Identify which cell holds the provided text, then report its [X, Y] central coordinate. 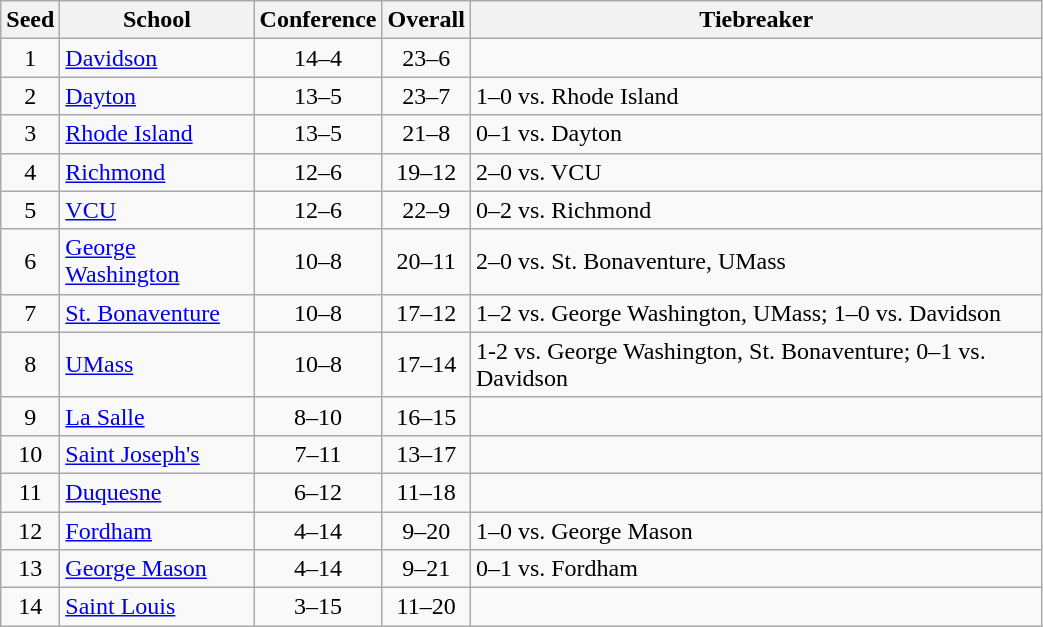
Saint Joseph's [157, 454]
2–0 vs. St. Bonaventure, UMass [756, 262]
12 [30, 531]
Seed [30, 20]
Richmond [157, 172]
7 [30, 313]
0–1 vs. Fordham [756, 569]
17–12 [426, 313]
23–6 [426, 58]
1-2 vs. George Washington, St. Bonaventure; 0–1 vs. Davidson [756, 364]
La Salle [157, 416]
George Washington [157, 262]
16–15 [426, 416]
1–0 vs. Rhode Island [756, 96]
Duquesne [157, 492]
9–21 [426, 569]
Fordham [157, 531]
9–20 [426, 531]
8 [30, 364]
Davidson [157, 58]
20–11 [426, 262]
6–12 [318, 492]
2–0 vs. VCU [756, 172]
7–11 [318, 454]
3–15 [318, 607]
Dayton [157, 96]
11–18 [426, 492]
9 [30, 416]
19–12 [426, 172]
11–20 [426, 607]
5 [30, 210]
2 [30, 96]
8–10 [318, 416]
St. Bonaventure [157, 313]
George Mason [157, 569]
Rhode Island [157, 134]
3 [30, 134]
14–4 [318, 58]
10 [30, 454]
6 [30, 262]
Saint Louis [157, 607]
4 [30, 172]
0–1 vs. Dayton [756, 134]
17–14 [426, 364]
UMass [157, 364]
VCU [157, 210]
21–8 [426, 134]
Conference [318, 20]
Tiebreaker [756, 20]
23–7 [426, 96]
22–9 [426, 210]
11 [30, 492]
14 [30, 607]
0–2 vs. Richmond [756, 210]
1–2 vs. George Washington, UMass; 1–0 vs. Davidson [756, 313]
School [157, 20]
Overall [426, 20]
1 [30, 58]
13 [30, 569]
1–0 vs. George Mason [756, 531]
13–17 [426, 454]
